Determine the (X, Y) coordinate at the center of the cell enclosing the given text.  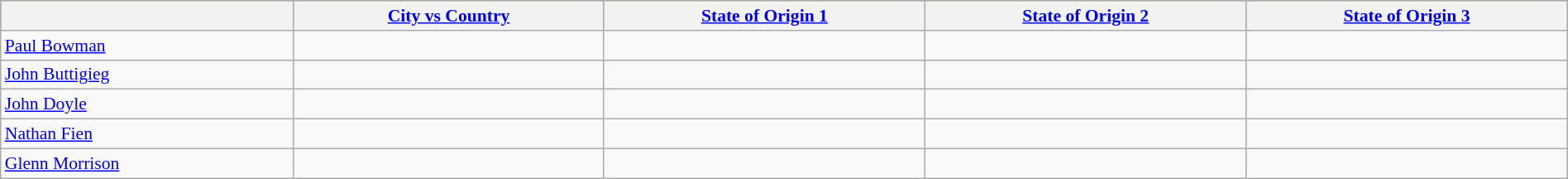
Nathan Fien (147, 134)
State of Origin 1 (764, 16)
State of Origin 3 (1407, 16)
John Doyle (147, 104)
Glenn Morrison (147, 163)
John Buttigieg (147, 75)
State of Origin 2 (1086, 16)
City vs Country (448, 16)
Paul Bowman (147, 46)
